Output the [X, Y] coordinate of the center of the cell containing the given text.  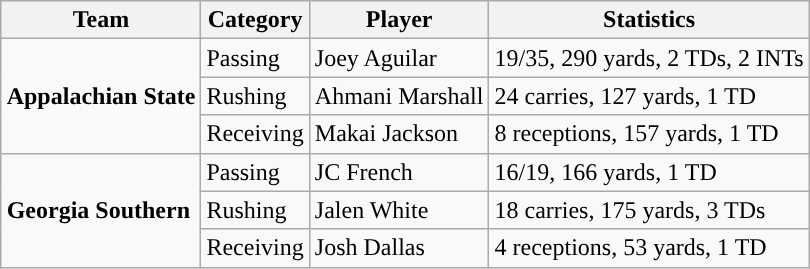
4 receptions, 53 yards, 1 TD [649, 248]
Jalen White [399, 210]
24 carries, 127 yards, 1 TD [649, 96]
Georgia Southern [101, 210]
Ahmani Marshall [399, 96]
Team [101, 20]
Appalachian State [101, 96]
Joey Aguilar [399, 58]
16/19, 166 yards, 1 TD [649, 172]
Josh Dallas [399, 248]
8 receptions, 157 yards, 1 TD [649, 134]
Statistics [649, 20]
Category [255, 20]
19/35, 290 yards, 2 TDs, 2 INTs [649, 58]
JC French [399, 172]
Makai Jackson [399, 134]
18 carries, 175 yards, 3 TDs [649, 210]
Player [399, 20]
